Determine the (X, Y) coordinate at the center of the cell enclosing the given text.  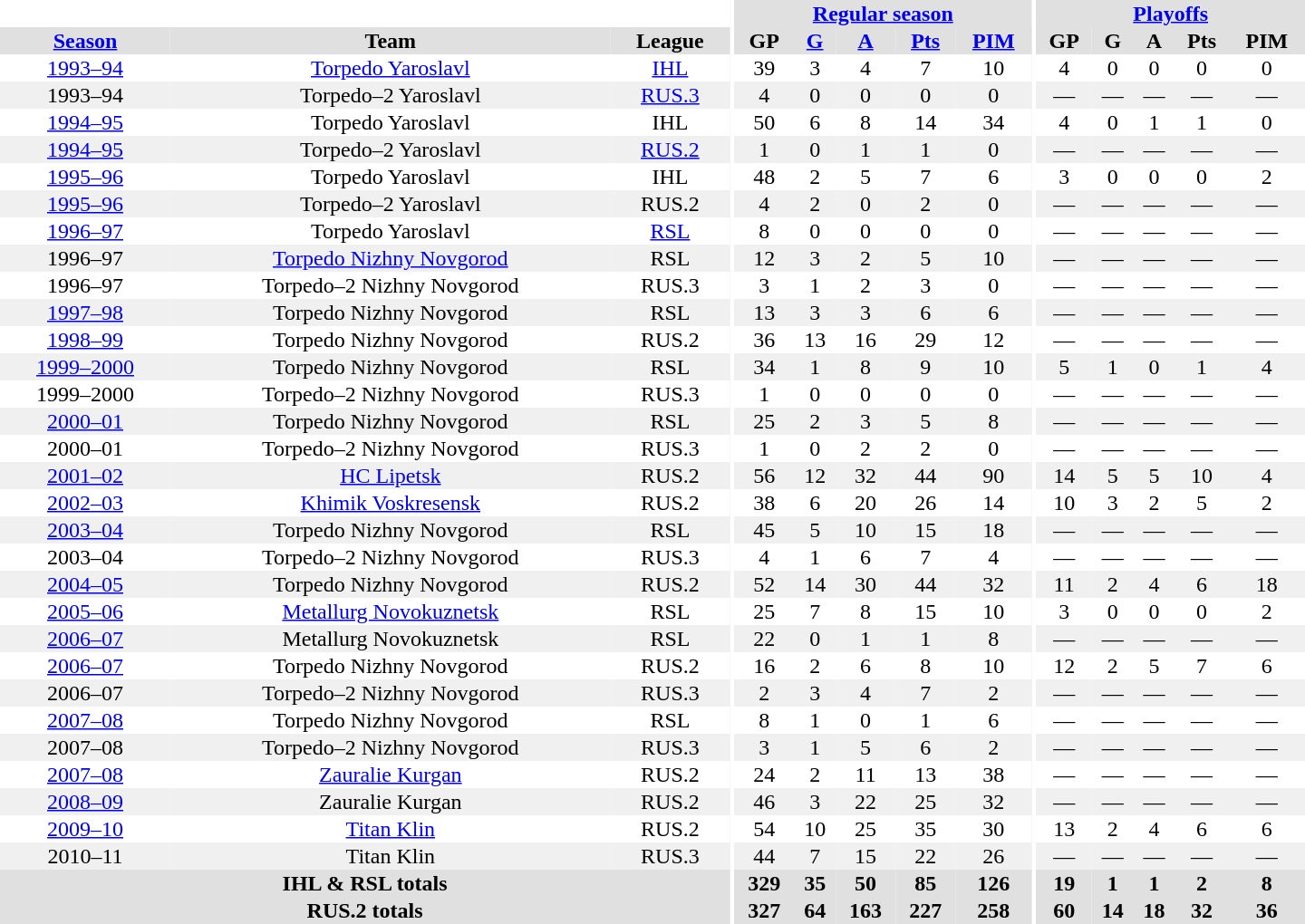
85 (925, 883)
54 (764, 829)
19 (1064, 883)
Playoffs (1171, 14)
2009–10 (85, 829)
64 (815, 910)
1997–98 (85, 313)
2001–02 (85, 476)
9 (925, 367)
29 (925, 340)
RUS.2 totals (364, 910)
90 (993, 476)
258 (993, 910)
2002–03 (85, 503)
Khimik Voskresensk (391, 503)
163 (865, 910)
52 (764, 584)
39 (764, 68)
League (671, 41)
227 (925, 910)
1998–99 (85, 340)
329 (764, 883)
IHL & RSL totals (364, 883)
2004–05 (85, 584)
126 (993, 883)
2010–11 (85, 856)
46 (764, 802)
Season (85, 41)
327 (764, 910)
HC Lipetsk (391, 476)
2008–09 (85, 802)
45 (764, 530)
60 (1064, 910)
Regular season (883, 14)
Team (391, 41)
24 (764, 775)
2005–06 (85, 611)
56 (764, 476)
20 (865, 503)
48 (764, 177)
